Extract the (x, y) coordinate from the center of the cell holding the provided text.  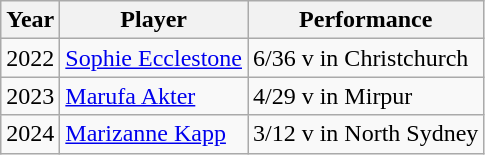
Player (154, 20)
3/12 v in North Sydney (366, 134)
2023 (30, 96)
6/36 v in Christchurch (366, 58)
4/29 v in Mirpur (366, 96)
Sophie Ecclestone (154, 58)
Performance (366, 20)
2024 (30, 134)
Year (30, 20)
2022 (30, 58)
Marufa Akter (154, 96)
Marizanne Kapp (154, 134)
